Determine the [x, y] coordinate at the center of the cell enclosing the given text.  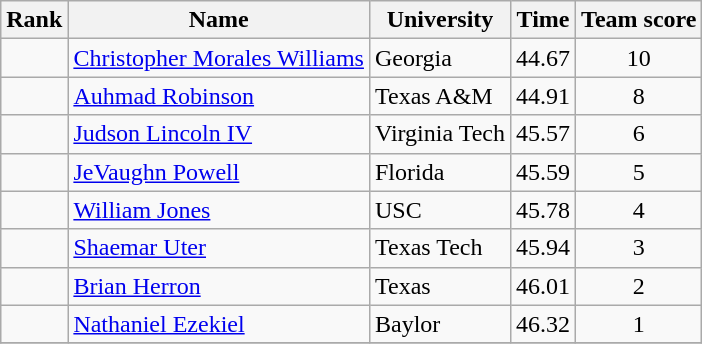
46.32 [542, 324]
Auhmad Robinson [219, 96]
46.01 [542, 286]
3 [639, 248]
Texas Tech [440, 248]
Texas A&M [440, 96]
44.91 [542, 96]
USC [440, 210]
45.59 [542, 172]
4 [639, 210]
Shaemar Uter [219, 248]
8 [639, 96]
Judson Lincoln IV [219, 134]
45.94 [542, 248]
Florida [440, 172]
5 [639, 172]
Texas [440, 286]
Nathaniel Ezekiel [219, 324]
Time [542, 20]
University [440, 20]
1 [639, 324]
44.67 [542, 58]
Virginia Tech [440, 134]
10 [639, 58]
Georgia [440, 58]
Team score [639, 20]
6 [639, 134]
Name [219, 20]
Christopher Morales Williams [219, 58]
45.78 [542, 210]
Baylor [440, 324]
William Jones [219, 210]
Rank [34, 20]
JeVaughn Powell [219, 172]
45.57 [542, 134]
Brian Herron [219, 286]
2 [639, 286]
